Search for the cell housing the specified text and yield its (X, Y) center coordinate. 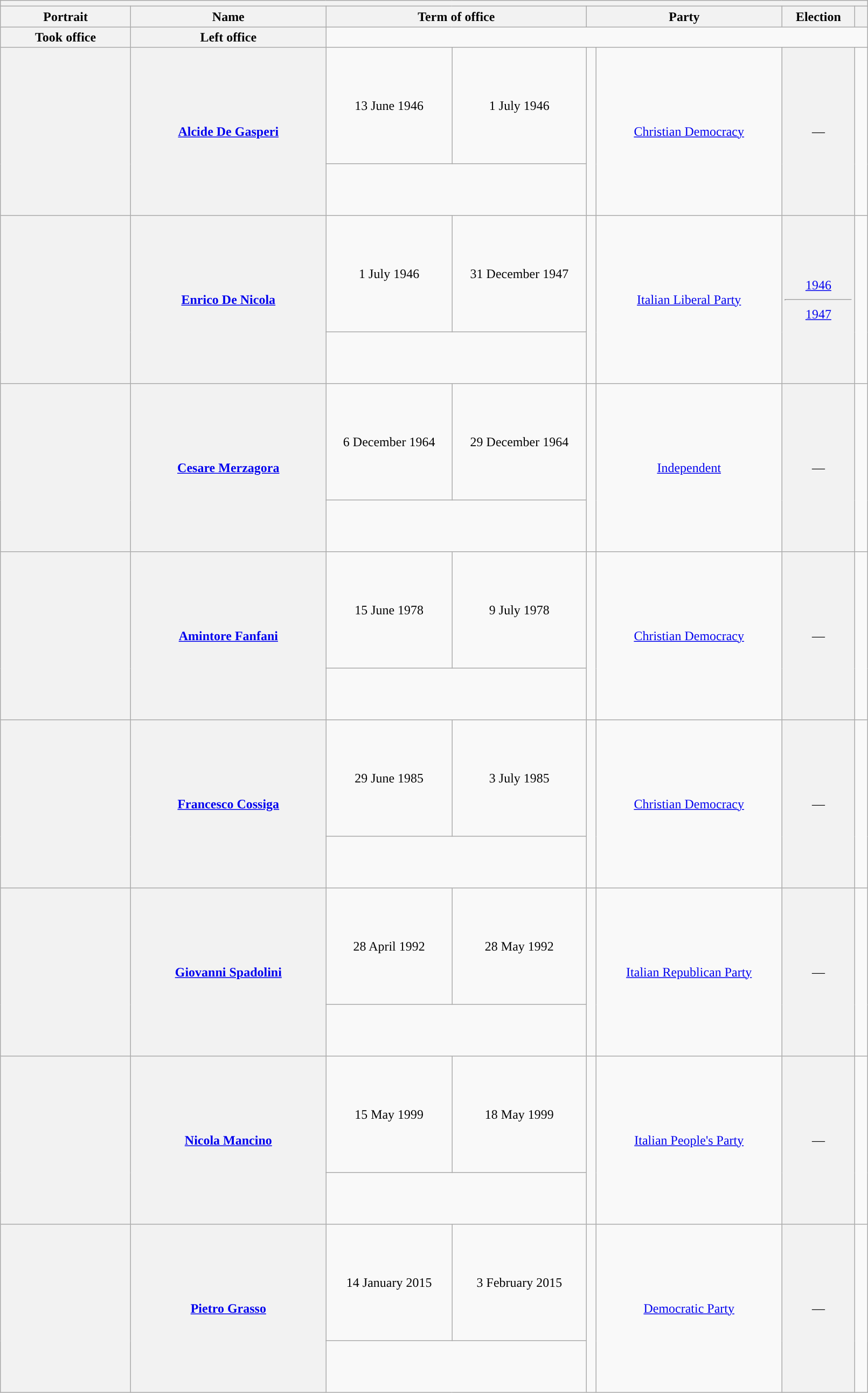
Cesare Merzagora (228, 468)
28 April 1992 (389, 946)
Alcide De Gasperi (228, 131)
Pietro Grasso (228, 1308)
3 February 2015 (519, 1283)
Election (818, 17)
18 May 1999 (519, 1114)
29 December 1964 (519, 442)
Francesco Cossiga (228, 804)
3 July 1985 (519, 778)
6 December 1964 (389, 442)
Term of office (456, 17)
Party (684, 17)
1946 1947 (818, 300)
Name (228, 17)
Nicola Mancino (228, 1140)
9 July 1978 (519, 610)
Amintore Fanfani (228, 636)
Italian Republican Party (689, 972)
14 January 2015 (389, 1283)
Democratic Party (689, 1308)
Took office (66, 37)
15 May 1999 (389, 1114)
Portrait (66, 17)
Italian Liberal Party (689, 300)
Independent (689, 468)
15 June 1978 (389, 610)
29 June 1985 (389, 778)
Enrico De Nicola (228, 300)
Giovanni Spadolini (228, 972)
13 June 1946 (389, 106)
31 December 1947 (519, 274)
Italian People's Party (689, 1140)
Left office (228, 37)
28 May 1992 (519, 946)
